Extract the [X, Y] coordinate from the center of the cell holding the provided text.  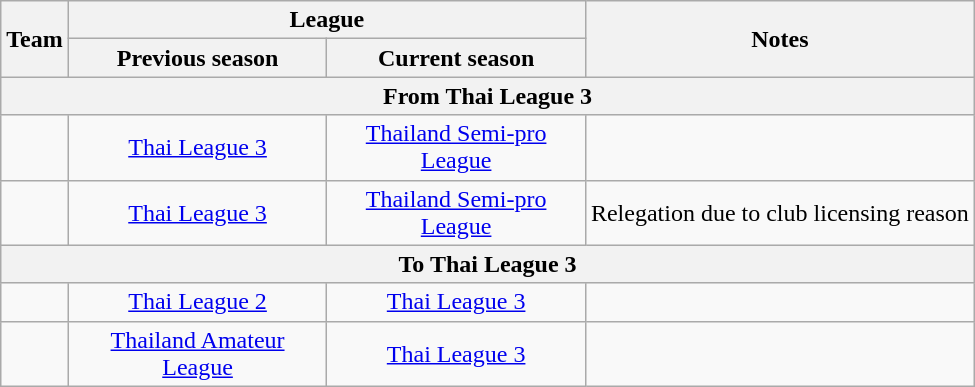
Notes [780, 39]
Team [35, 39]
Previous season [198, 58]
Relegation due to club licensing reason [780, 212]
To Thai League 3 [488, 264]
League [326, 20]
Thailand Amateur League [198, 354]
From Thai League 3 [488, 96]
Current season [456, 58]
Thai League 2 [198, 302]
